Provide the [X, Y] coordinate of the cell's center where the given text is located.  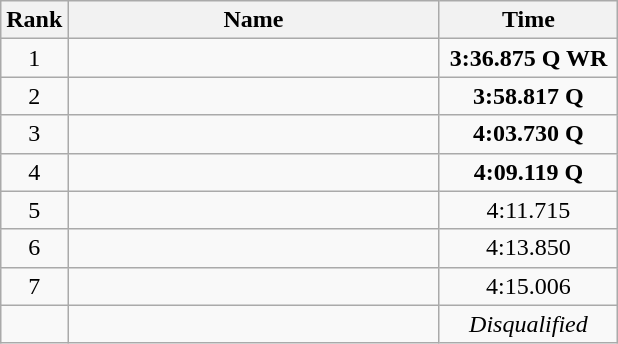
6 [34, 248]
Name [254, 20]
3 [34, 134]
4:13.850 [528, 248]
5 [34, 210]
Rank [34, 20]
4:03.730 Q [528, 134]
4:09.119 Q [528, 172]
1 [34, 58]
4:11.715 [528, 210]
3:36.875 Q WR [528, 58]
Time [528, 20]
4 [34, 172]
Disqualified [528, 324]
4:15.006 [528, 286]
3:58.817 Q [528, 96]
7 [34, 286]
2 [34, 96]
